Provide the [X, Y] coordinate of the cell's center where the given text is located.  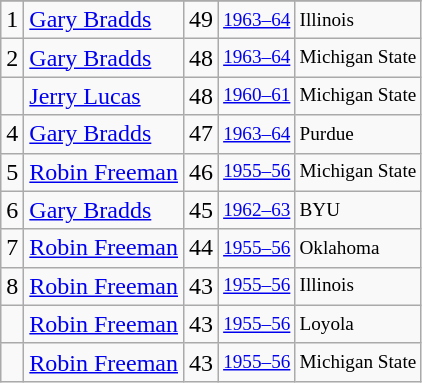
Purdue [358, 134]
49 [202, 20]
4 [12, 134]
2 [12, 58]
1 [12, 20]
1962–63 [257, 210]
Jerry Lucas [104, 96]
47 [202, 134]
1960–61 [257, 96]
7 [12, 248]
8 [12, 286]
44 [202, 248]
46 [202, 172]
BYU [358, 210]
6 [12, 210]
45 [202, 210]
5 [12, 172]
Loyola [358, 324]
Oklahoma [358, 248]
